Locate the cell with the specified text and output its (x, y) center coordinate. 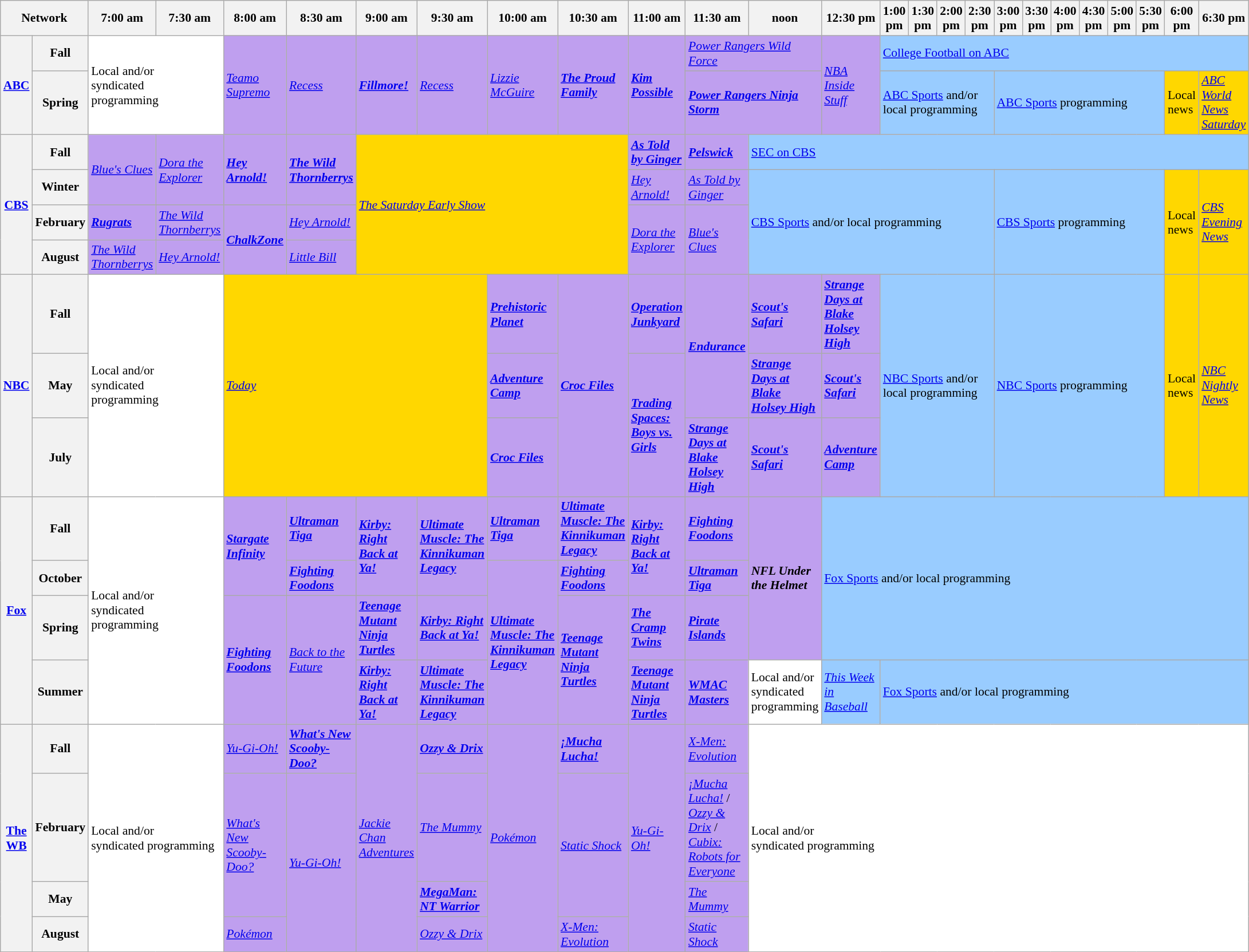
Summer (60, 692)
3:30 pm (1037, 18)
NBC Sports programming (1079, 386)
This Week in Baseball (850, 692)
Power Rangers Wild Force (754, 53)
Network (45, 18)
The Saturday Early Show (492, 205)
Prehistoric Planet (522, 314)
8:30 am (321, 18)
Teamo Supremo (255, 85)
Lizzie McGuire (522, 85)
WMAC Masters (717, 692)
noon (785, 18)
Trading Spaces: Boys vs. Girls (657, 425)
10:30 am (593, 18)
CBS Sports programming (1079, 222)
CBS Evening News (1223, 222)
ABC (17, 85)
12:30 pm (850, 18)
Power Rangers Ninja Storm (754, 102)
CBS (17, 205)
NBC (17, 386)
MegaMan: NT Warrior (452, 899)
Kim Possible (657, 85)
Little Bill (321, 258)
Rugrats (122, 222)
4:30 pm (1094, 18)
Jackie Chan Adventures (387, 838)
Operation Junkyard (657, 314)
6:00 pm (1182, 18)
11:00 am (657, 18)
College Football on ABC (1065, 53)
SEC on CBS (999, 152)
8:00 am (255, 18)
5:30 pm (1151, 18)
October (60, 578)
Stargate Infinity (255, 546)
July (60, 457)
Fillmore! (387, 85)
7:00 am (122, 18)
The WB (17, 838)
ABC Sports programming (1079, 102)
4:00 pm (1065, 18)
Fox (17, 610)
NBC Sports and/or local programming (937, 386)
9:30 am (452, 18)
9:00 am (387, 18)
Back to the Future (321, 660)
CBS Sports and/or local programming (872, 222)
2:30 pm (980, 18)
The Cramp Twins (657, 628)
¡Mucha Lucha! (593, 749)
The Proud Family (593, 85)
NBA Inside Stuff (850, 85)
1:00 pm (895, 18)
3:00 pm (1008, 18)
ABC World News Saturday (1223, 102)
NFL Under the Helmet (785, 578)
Today (355, 386)
6:30 pm (1223, 18)
ChalkZone (255, 240)
Endurance (717, 346)
10:00 am (522, 18)
2:00 pm (951, 18)
1:30 pm (923, 18)
11:30 am (717, 18)
Winter (60, 188)
NBC Nightly News (1223, 386)
Pirate Islands (717, 628)
7:30 am (190, 18)
5:00 pm (1122, 18)
¡Mucha Lucha! / Ozzy & Drix / Cubix: Robots for Everyone (717, 828)
ABC Sports and/or local programming (937, 102)
Pelswick (717, 152)
